Identify which cell holds the provided text, then report its (x, y) central coordinate. 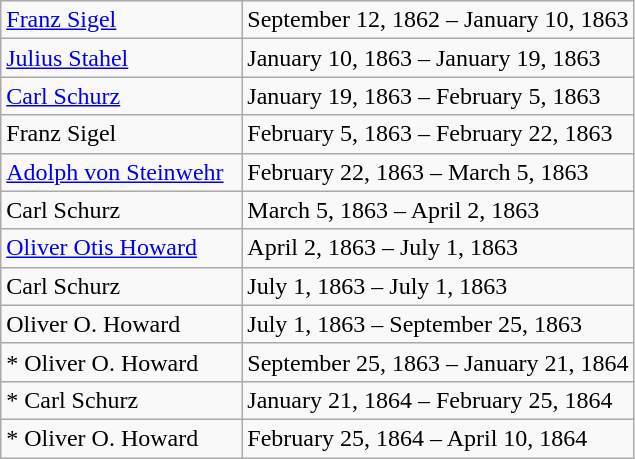
January 21, 1864 – February 25, 1864 (438, 400)
April 2, 1863 – July 1, 1863 (438, 248)
Adolph von Steinwehr (122, 172)
February 25, 1864 – April 10, 1864 (438, 438)
Oliver Otis Howard (122, 248)
March 5, 1863 – April 2, 1863 (438, 210)
July 1, 1863 – September 25, 1863 (438, 324)
February 5, 1863 – February 22, 1863 (438, 134)
July 1, 1863 – July 1, 1863 (438, 286)
January 19, 1863 – February 5, 1863 (438, 96)
September 25, 1863 – January 21, 1864 (438, 362)
February 22, 1863 – March 5, 1863 (438, 172)
September 12, 1862 – January 10, 1863 (438, 20)
Julius Stahel (122, 58)
Oliver O. Howard (122, 324)
January 10, 1863 – January 19, 1863 (438, 58)
* Carl Schurz (122, 400)
